Detect which cell encompasses the target text, then output its (x, y) center coordinate. 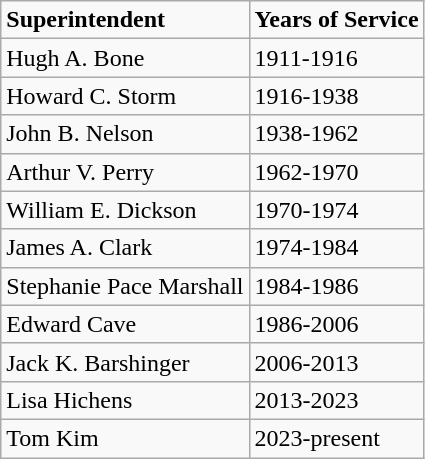
Lisa Hichens (125, 400)
Stephanie Pace Marshall (125, 286)
Tom Kim (125, 438)
2013-2023 (336, 400)
1938-1962 (336, 134)
1970-1974 (336, 210)
2006-2013 (336, 362)
1974-1984 (336, 248)
William E. Dickson (125, 210)
Hugh A. Bone (125, 58)
Arthur V. Perry (125, 172)
John B. Nelson (125, 134)
1916-1938 (336, 96)
Howard C. Storm (125, 96)
Superintendent (125, 20)
1962-1970 (336, 172)
James A. Clark (125, 248)
1911-1916 (336, 58)
2023-present (336, 438)
1984-1986 (336, 286)
Edward Cave (125, 324)
Jack K. Barshinger (125, 362)
Years of Service (336, 20)
1986-2006 (336, 324)
